For the text-containing cell, return its midpoint in [X, Y] coordinate format. 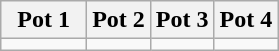
Pot 4 [246, 20]
Pot 1 [44, 20]
Pot 3 [182, 20]
Pot 2 [119, 20]
